For the text-containing cell, return its midpoint in (X, Y) coordinate format. 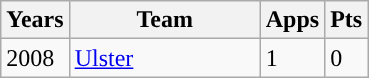
Pts (346, 20)
Years (35, 20)
0 (346, 58)
2008 (35, 58)
Apps (292, 20)
Ulster (164, 58)
Team (164, 20)
1 (292, 58)
